Extract the (X, Y) coordinate from the center of the cell holding the provided text.  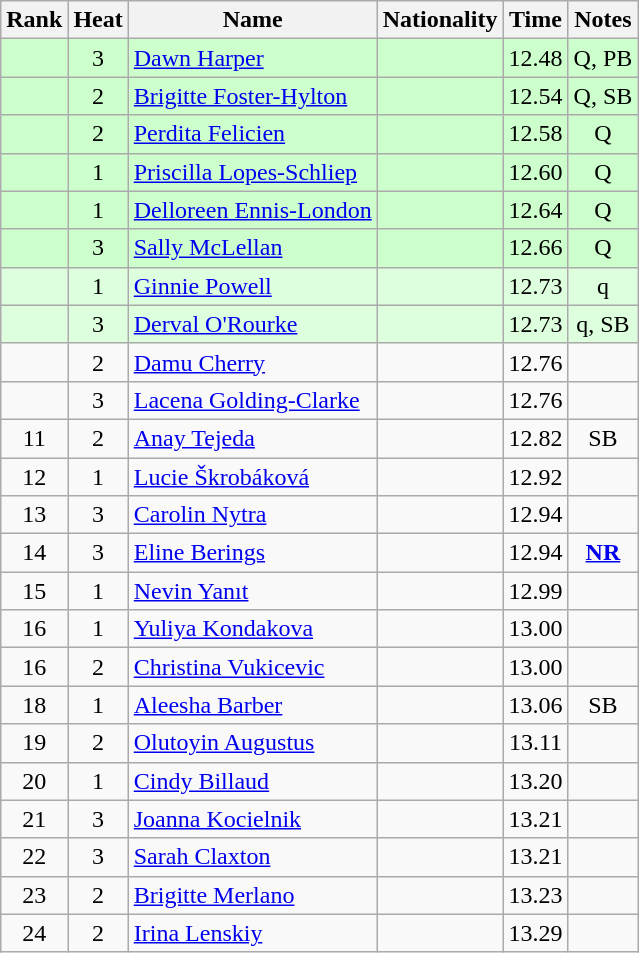
Olutoyin Augustus (252, 743)
Sarah Claxton (252, 857)
13.20 (536, 781)
12.48 (536, 58)
24 (34, 933)
Delloreen Ennis-London (252, 210)
Christina Vukicevic (252, 667)
15 (34, 591)
11 (34, 438)
Carolin Nytra (252, 515)
20 (34, 781)
12.66 (536, 248)
Rank (34, 20)
14 (34, 553)
Priscilla Lopes-Schliep (252, 172)
Anay Tejeda (252, 438)
13.29 (536, 933)
Notes (603, 20)
Ginnie Powell (252, 286)
Eline Berings (252, 553)
NR (603, 553)
Dawn Harper (252, 58)
Lucie Škrobáková (252, 477)
12.99 (536, 591)
13.11 (536, 743)
Damu Cherry (252, 362)
12.54 (536, 96)
18 (34, 705)
Name (252, 20)
12 (34, 477)
Q, SB (603, 96)
12.82 (536, 438)
12.58 (536, 134)
q, SB (603, 324)
Nevin Yanıt (252, 591)
12.60 (536, 172)
Cindy Billaud (252, 781)
Brigitte Merlano (252, 895)
Yuliya Kondakova (252, 629)
Perdita Felicien (252, 134)
13.06 (536, 705)
Time (536, 20)
q (603, 286)
Joanna Kocielnik (252, 819)
21 (34, 819)
23 (34, 895)
13.23 (536, 895)
Heat (98, 20)
12.92 (536, 477)
Irina Lenskiy (252, 933)
Lacena Golding-Clarke (252, 400)
Q, PB (603, 58)
19 (34, 743)
Aleesha Barber (252, 705)
Sally McLellan (252, 248)
Brigitte Foster-Hylton (252, 96)
22 (34, 857)
Nationality (440, 20)
Derval O'Rourke (252, 324)
12.64 (536, 210)
13 (34, 515)
